Extract the (X, Y) coordinate from the center of the cell holding the provided text.  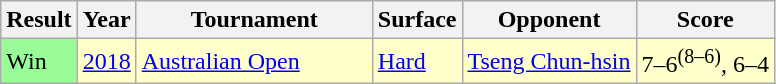
Surface (417, 20)
Score (705, 20)
7–6(8–6), 6–4 (705, 62)
Tournament (254, 20)
Year (106, 20)
2018 (106, 62)
Hard (417, 62)
Australian Open (254, 62)
Opponent (549, 20)
Win (39, 62)
Tseng Chun-hsin (549, 62)
Result (39, 20)
